Determine the [X, Y] coordinate at the center of the cell enclosing the given text.  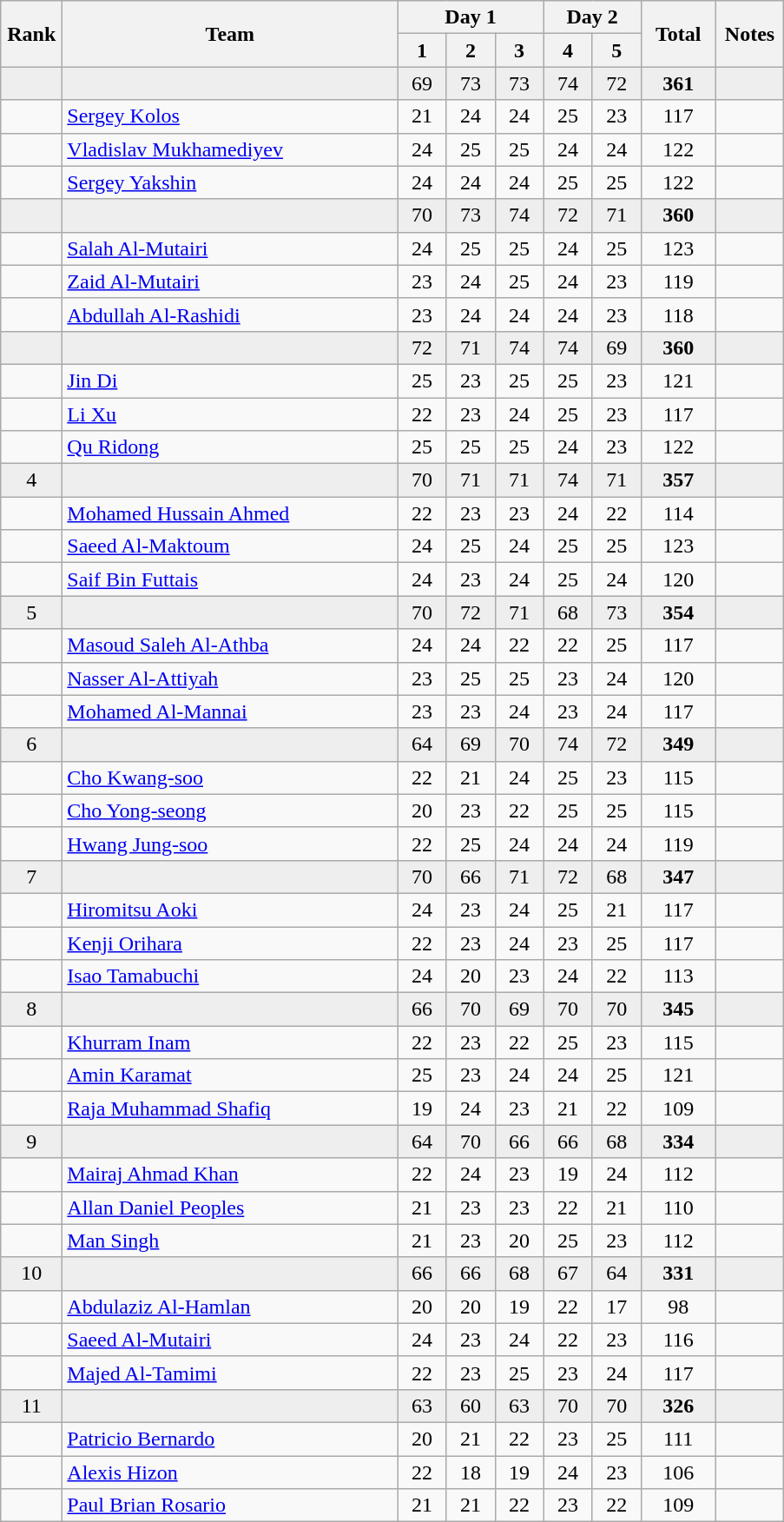
6 [31, 744]
Amin Karamat [230, 1075]
67 [568, 1274]
10 [31, 1274]
Raja Muhammad Shafiq [230, 1108]
Total [678, 34]
111 [678, 1439]
Patricio Bernardo [230, 1439]
110 [678, 1208]
Majed Al-Tamimi [230, 1373]
106 [678, 1472]
Zaid Al-Mutairi [230, 281]
11 [31, 1406]
326 [678, 1406]
2 [471, 50]
Salah Al-Mutairi [230, 248]
334 [678, 1141]
3 [519, 50]
98 [678, 1307]
Alexis Hizon [230, 1472]
Isao Tamabuchi [230, 976]
Notes [750, 34]
Saeed Al-Maktoum [230, 546]
7 [31, 877]
Day 1 [471, 17]
Abdulaziz Al-Hamlan [230, 1307]
347 [678, 877]
Saeed Al-Mutairi [230, 1340]
Mohamed Al-Mannai [230, 711]
Masoud Saleh Al-Athba [230, 645]
Nasser Al-Attiyah [230, 678]
349 [678, 744]
Vladislav Mukhamediyev [230, 149]
Mohamed Hussain Ahmed [230, 513]
118 [678, 314]
Cho Yong-seong [230, 811]
Man Singh [230, 1241]
Sergey Yakshin [230, 182]
Li Xu [230, 414]
Day 2 [592, 17]
Abdullah Al-Rashidi [230, 314]
18 [471, 1472]
354 [678, 612]
Qu Ridong [230, 447]
331 [678, 1274]
Hiromitsu Aoki [230, 910]
361 [678, 83]
Rank [31, 34]
116 [678, 1340]
113 [678, 976]
114 [678, 513]
1 [422, 50]
Khurram Inam [230, 1042]
8 [31, 1009]
9 [31, 1141]
Mairaj Ahmad Khan [230, 1175]
17 [616, 1307]
Team [230, 34]
345 [678, 1009]
Saif Bin Futtais [230, 579]
60 [471, 1406]
Hwang Jung-soo [230, 844]
357 [678, 480]
Jin Di [230, 380]
Paul Brian Rosario [230, 1505]
Kenji Orihara [230, 943]
Allan Daniel Peoples [230, 1208]
Sergey Kolos [230, 116]
Cho Kwang-soo [230, 778]
